Provide the [x, y] coordinate of the cell's center where the given text is located.  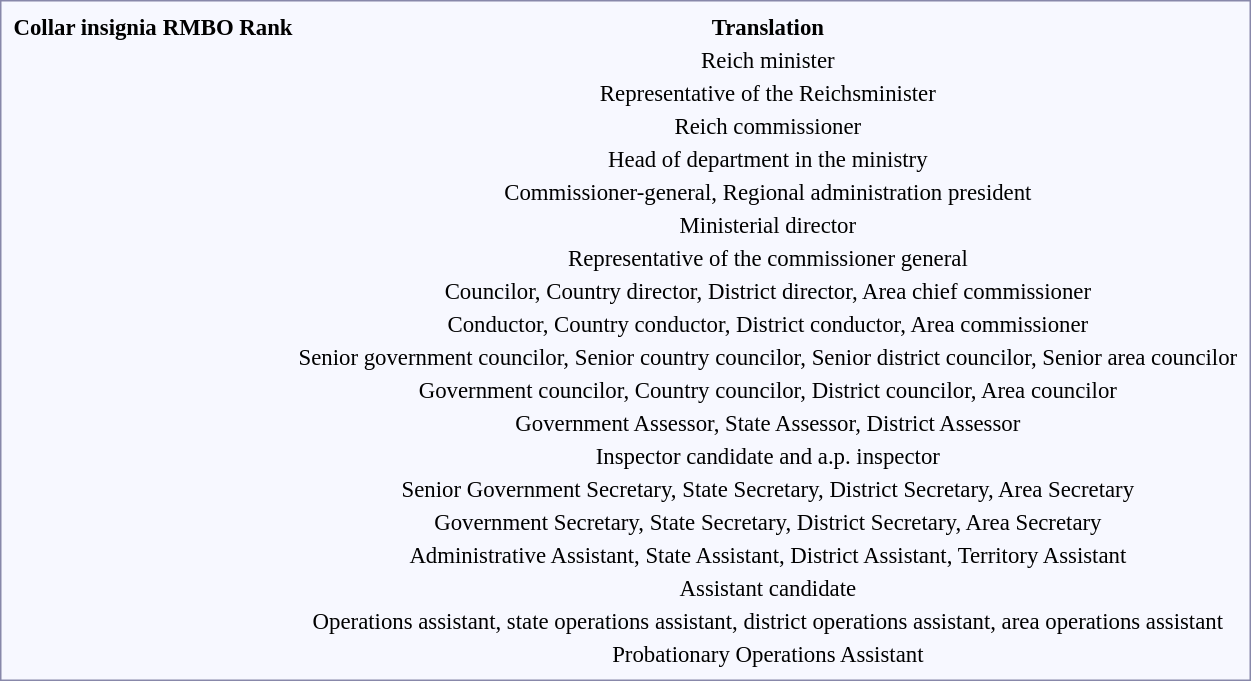
Reich minister [768, 60]
Government Assessor, State Assessor, District Assessor [768, 423]
Assistant candidate [768, 588]
Senior government councilor, Senior country councilor, Senior district councilor, Senior area councilor [768, 357]
Probationary Operations Assistant [768, 654]
Councilor, Country director, District director, Area chief commissioner [768, 291]
Reich commissioner [768, 126]
Head of department in the ministry [768, 159]
Representative of the Reichsminister [768, 93]
Commissioner-general, Regional administration president [768, 192]
Ministerial director [768, 225]
RMBO Rank [228, 27]
Government councilor, Country councilor, District councilor, Area councilor [768, 390]
Translation [768, 27]
Administrative Assistant, State Assistant, District Assistant, Territory Assistant [768, 555]
Collar insignia [85, 27]
Operations assistant, state operations assistant, district operations assistant, area operations assistant [768, 621]
Senior Government Secretary, State Secretary, District Secretary, Area Secretary [768, 489]
Inspector candidate and a.p. inspector [768, 456]
Conductor, Country conductor, District conductor, Area commissioner [768, 324]
Government Secretary, State Secretary, District Secretary, Area Secretary [768, 522]
Representative of the commissioner general [768, 258]
